Pinpoint the cell where the given text exists, returning its [X, Y] midpoint coordinate. 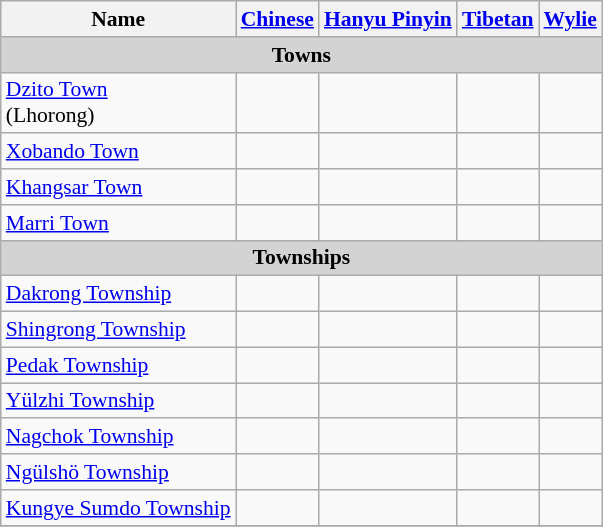
Dakrong Township [118, 294]
Name [118, 19]
Towns [302, 55]
Dzito Town(Lhorong) [118, 102]
Wylie [570, 19]
Nagchok Township [118, 437]
Khangsar Town [118, 187]
Townships [302, 258]
Pedak Township [118, 365]
Ngülshö Township [118, 472]
Kungye Sumdo Township [118, 508]
Yülzhi Township [118, 401]
Shingrong Township [118, 330]
Chinese [278, 19]
Xobando Town [118, 152]
Tibetan [498, 19]
Hanyu Pinyin [388, 19]
Marri Town [118, 223]
